Find where the given text appears and provide that cell's center as (x, y) coordinate. 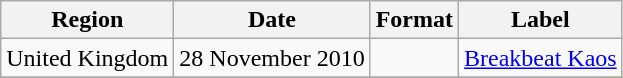
28 November 2010 (272, 58)
Region (88, 20)
Format (414, 20)
Label (541, 20)
Breakbeat Kaos (541, 58)
Date (272, 20)
United Kingdom (88, 58)
